Detect which cell encompasses the target text, then output its (X, Y) center coordinate. 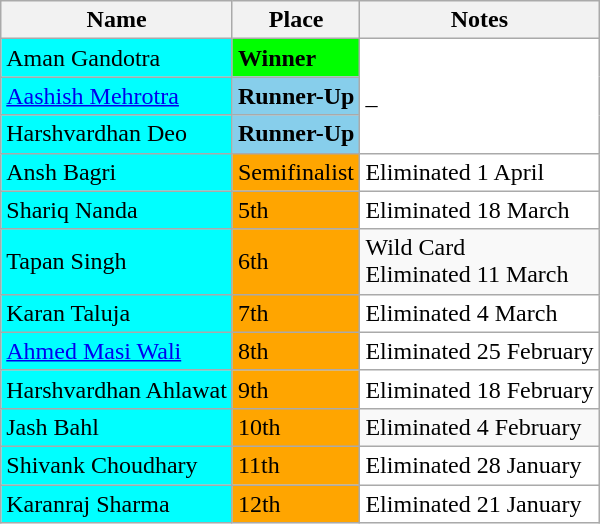
Eliminated 4 February (480, 427)
Tapan Singh (117, 262)
Eliminated 18 February (480, 389)
Eliminated 18 March (480, 210)
11th (296, 465)
Notes (480, 20)
Eliminated 21 January (480, 503)
Shivank Choudhary (117, 465)
12th (296, 503)
Eliminated 25 February (480, 351)
Eliminated 28 January (480, 465)
Wild CardEliminated 11 March (480, 262)
Name (117, 20)
Semifinalist (296, 172)
Eliminated 4 March (480, 313)
Shariq Nanda (117, 210)
Aashish Mehrotra (117, 96)
7th (296, 313)
Harshvardhan Ahlawat (117, 389)
Eliminated 1 April (480, 172)
Karanraj Sharma (117, 503)
Harshvardhan Deo (117, 134)
Winner (296, 58)
9th (296, 389)
Ansh Bagri (117, 172)
Jash Bahl (117, 427)
Ahmed Masi Wali (117, 351)
Aman Gandotra (117, 58)
10th (296, 427)
5th (296, 210)
8th (296, 351)
Karan Taluja (117, 313)
Place (296, 20)
_ (480, 96)
6th (296, 262)
